Determine the [X, Y] coordinate at the center of the cell enclosing the given text.  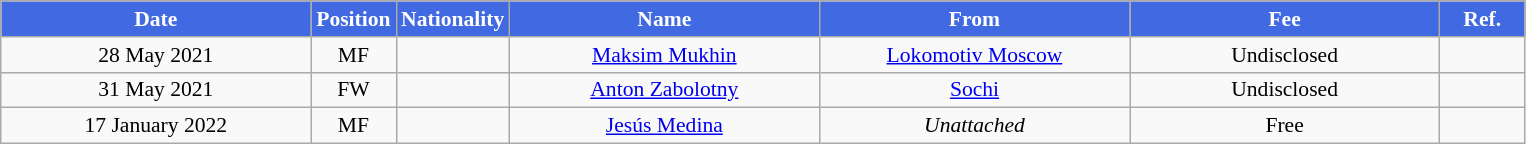
From [974, 19]
28 May 2021 [156, 55]
Lokomotiv Moscow [974, 55]
Name [664, 19]
Ref. [1482, 19]
Position [354, 19]
Date [156, 19]
Unattached [974, 126]
Jesús Medina [664, 126]
Free [1285, 126]
31 May 2021 [156, 90]
Fee [1285, 19]
FW [354, 90]
17 January 2022 [156, 126]
Nationality [452, 19]
Sochi [974, 90]
Maksim Mukhin [664, 55]
Anton Zabolotny [664, 90]
